Return the (X, Y) coordinate for the center point of the cell that contains the specified text.  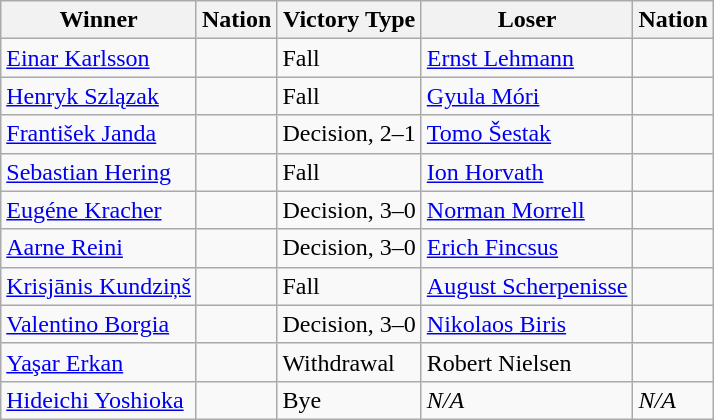
Aarne Reini (99, 248)
Yaşar Erkan (99, 362)
Valentino Borgia (99, 324)
Decision, 2–1 (349, 134)
Loser (527, 20)
Sebastian Hering (99, 172)
Norman Morrell (527, 210)
Nikolaos Biris (527, 324)
Einar Karlsson (99, 58)
Eugéne Kracher (99, 210)
Robert Nielsen (527, 362)
Tomo Šestak (527, 134)
František Janda (99, 134)
Victory Type (349, 20)
Bye (349, 400)
Ernst Lehmann (527, 58)
August Scherpenisse (527, 286)
Krisjānis Kundziņš (99, 286)
Henryk Szlązak (99, 96)
Gyula Móri (527, 96)
Winner (99, 20)
Ion Horvath (527, 172)
Erich Fincsus (527, 248)
Withdrawal (349, 362)
Hideichi Yoshioka (99, 400)
